Locate the cell with the specified text and output its (X, Y) center coordinate. 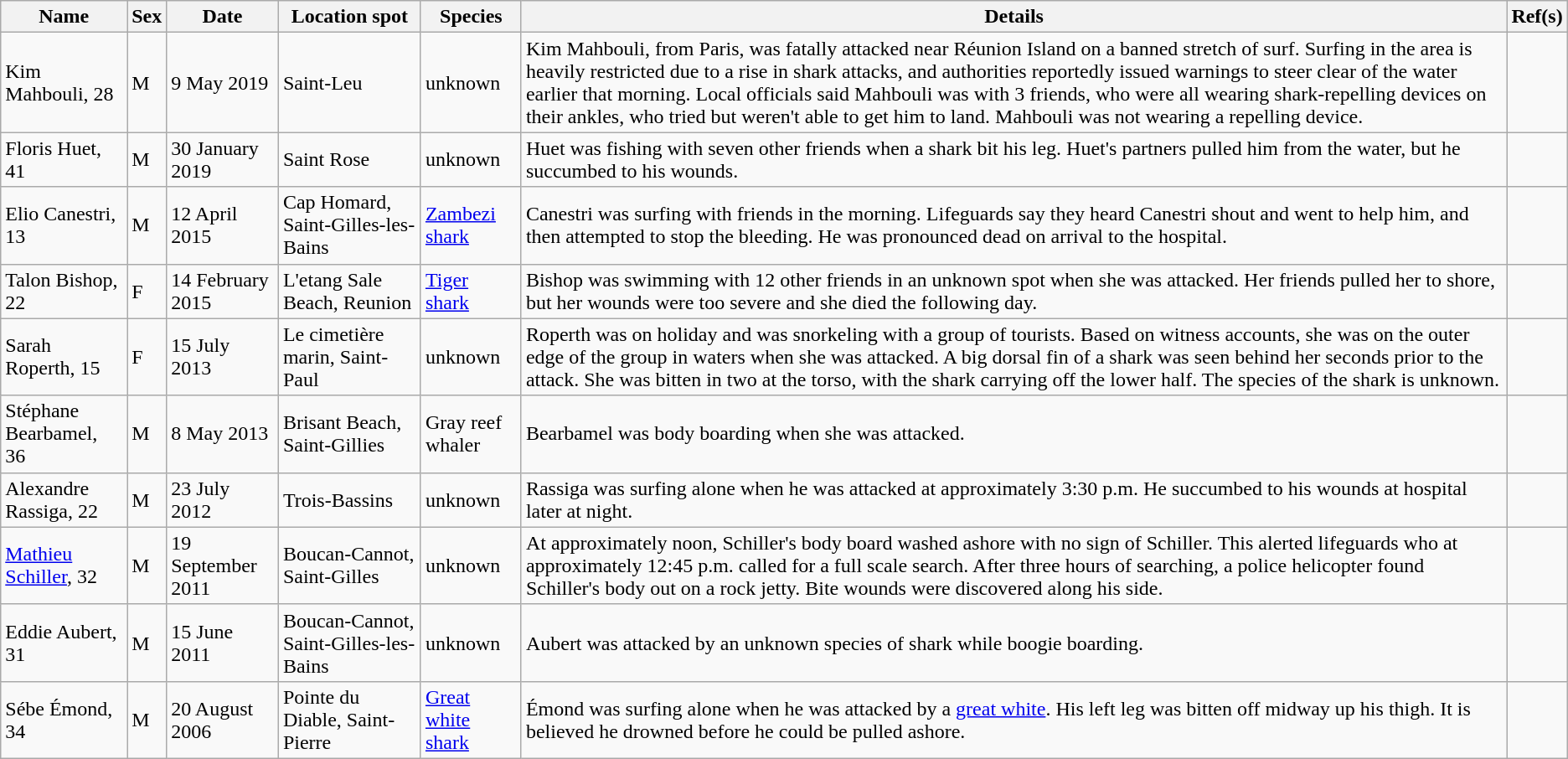
Floris Huet, 41 (64, 159)
Kim Mahbouli, 28 (64, 82)
Ref(s) (1537, 17)
Tiger shark (471, 292)
8 May 2013 (223, 434)
Le cimetière marin, Saint-Paul (349, 357)
19 September 2011 (223, 565)
L'etang Sale Beach, Reunion (349, 292)
Saint Rose (349, 159)
Rassiga was surfing alone when he was attacked at approximately 3:30 p.m. He succumbed to his wounds at hospital later at night. (1014, 499)
Gray reef whaler (471, 434)
Huet was fishing with seven other friends when a shark bit his leg. Huet's partners pulled him from the water, but he succumbed to his wounds. (1014, 159)
20 August 2006 (223, 720)
Saint-Leu (349, 82)
15 July 2013 (223, 357)
23 July 2012 (223, 499)
Species (471, 17)
Sex (147, 17)
15 June 2011 (223, 643)
Sarah Roperth, 15 (64, 357)
30 January 2019 (223, 159)
Sébe Émond, 34 (64, 720)
Great white shark (471, 720)
Mathieu Schiller, 32 (64, 565)
Boucan-Cannot, Saint-Gilles (349, 565)
Date (223, 17)
Alexandre Rassiga, 22 (64, 499)
Elio Canestri, 13 (64, 225)
Details (1014, 17)
Boucan-Cannot, Saint-Gilles-les-Bains (349, 643)
Location spot (349, 17)
Stéphane Bearbamel, 36 (64, 434)
Name (64, 17)
Bearbamel was body boarding when she was attacked. (1014, 434)
Talon Bishop, 22 (64, 292)
Zambezi shark (471, 225)
Cap Homard, Saint-Gilles-les-Bains (349, 225)
Aubert was attacked by an unknown species of shark while boogie boarding. (1014, 643)
Brisant Beach, Saint-Gillies (349, 434)
9 May 2019 (223, 82)
Trois-Bassins (349, 499)
12 April 2015 (223, 225)
Eddie Aubert, 31 (64, 643)
14 February 2015 (223, 292)
Pointe du Diable, Saint-Pierre (349, 720)
